Search for the cell housing the specified text and yield its [X, Y] center coordinate. 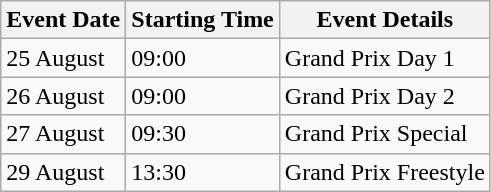
Grand Prix Freestyle [384, 172]
Grand Prix Day 2 [384, 96]
Grand Prix Special [384, 134]
Event Date [64, 20]
Starting Time [203, 20]
Grand Prix Day 1 [384, 58]
27 August [64, 134]
Event Details [384, 20]
09:30 [203, 134]
13:30 [203, 172]
25 August [64, 58]
29 August [64, 172]
26 August [64, 96]
